Capture the cell that displays the provided text and extract its (x, y) central coordinate. 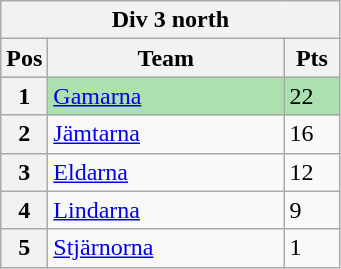
12 (312, 172)
4 (24, 210)
Team (166, 58)
9 (312, 210)
Pts (312, 58)
Eldarna (166, 172)
Gamarna (166, 96)
22 (312, 96)
Div 3 north (170, 20)
Jämtarna (166, 134)
2 (24, 134)
5 (24, 248)
Lindarna (166, 210)
Stjärnorna (166, 248)
16 (312, 134)
3 (24, 172)
Pos (24, 58)
